Identify which cell holds the provided text, then report its (X, Y) central coordinate. 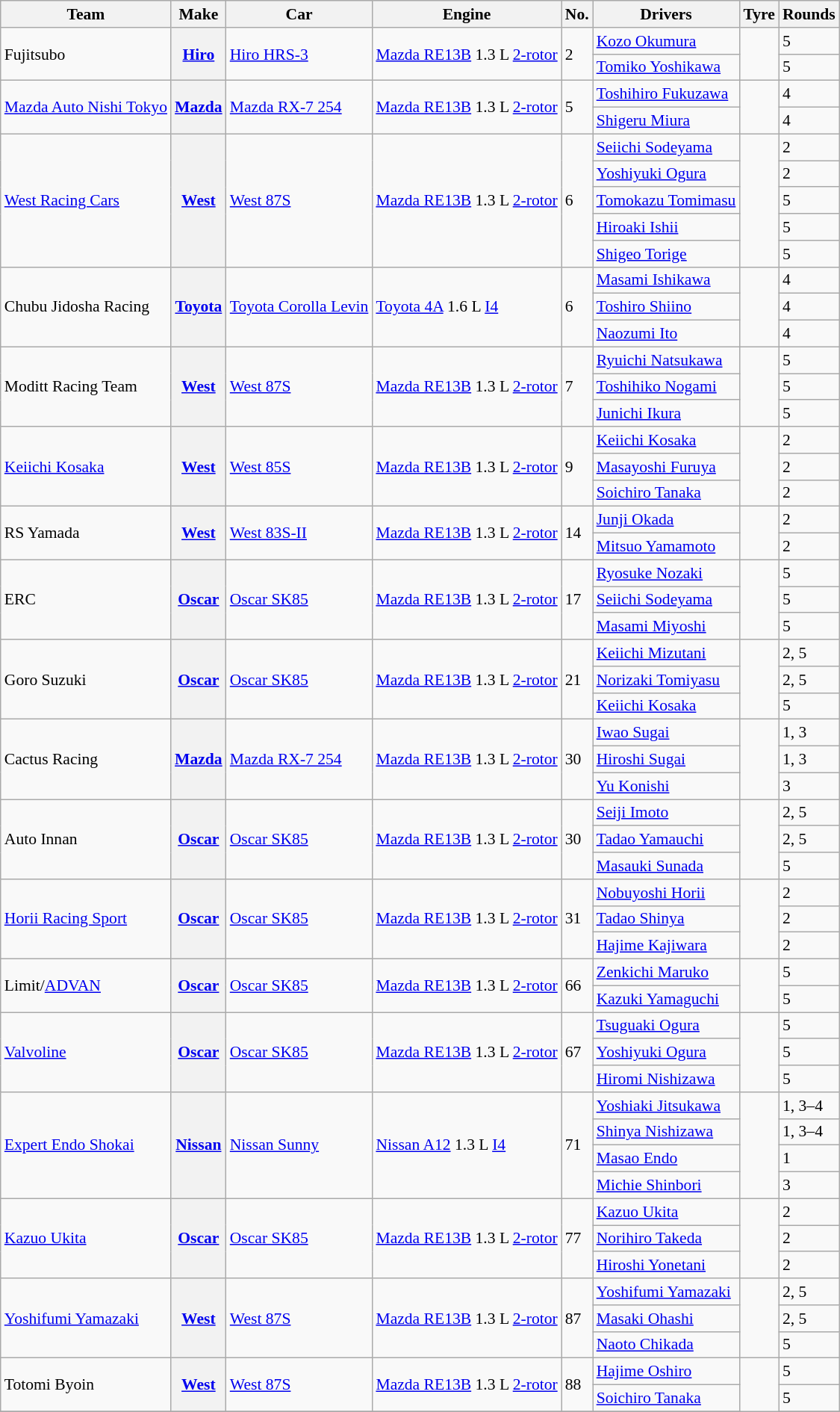
Fujitsubo (86, 54)
Goro Suzuki (86, 680)
Michie Shinbori (666, 1186)
Toyota (199, 306)
Limit/ADVAN (86, 986)
Masami Miyoshi (666, 627)
Tsuguaki Ogura (666, 1026)
Tomokazu Tomimasu (666, 201)
Horii Racing Sport (86, 919)
Naozumi Ito (666, 334)
Tyre (759, 14)
Ryuichi Natsukawa (666, 360)
Team (86, 14)
Masao Endo (666, 1159)
Engine (466, 14)
Ryosuke Nozaki (666, 573)
66 (577, 986)
Car (299, 14)
7 (577, 387)
Expert Endo Shokai (86, 1145)
Auto Innan (86, 840)
Mitsuo Yamamoto (666, 547)
Hiro HRS-3 (299, 54)
No. (577, 14)
Zenkichi Maruko (666, 973)
Tadao Shinya (666, 919)
Yu Konishi (666, 786)
Hiro (199, 54)
Hiroshi Sugai (666, 760)
Toyota Corolla Levin (299, 306)
Toshihiko Nogami (666, 387)
88 (577, 1385)
Cactus Racing (86, 759)
Shigeo Torige (666, 254)
Drivers (666, 14)
Tomiko Yoshikawa (666, 67)
Tadao Yamauchi (666, 840)
Masami Ishikawa (666, 280)
Toshiro Shiino (666, 307)
Toyota 4A 1.6 L I4 (466, 306)
Naoto Chikada (666, 1345)
Masauki Sunada (666, 866)
17 (577, 599)
87 (577, 1318)
Shinya Nishizawa (666, 1132)
Mazda Auto Nishi Tokyo (86, 108)
67 (577, 1052)
Norizaki Tomiyasu (666, 680)
Keiichi Mizutani (666, 653)
Junji Okada (666, 520)
Make (199, 14)
Chubu Jidosha Racing (86, 306)
Shigeru Miura (666, 121)
31 (577, 919)
Norihiro Takeda (666, 1239)
Kozo Okumura (666, 41)
RS Yamada (86, 533)
9 (577, 466)
21 (577, 680)
Hiromi Nishizawa (666, 1079)
ERC (86, 599)
Seiji Imoto (666, 813)
77 (577, 1239)
Valvoline (86, 1052)
West 85S (299, 466)
Yoshiaki Jitsukawa (666, 1106)
Junichi Ikura (666, 414)
Masaki Ohashi (666, 1319)
West 83S-II (299, 533)
Toshihiro Fukuzawa (666, 94)
Nissan (199, 1145)
Hiroshi Yonetani (666, 1266)
Moditt Racing Team (86, 387)
Totomi Byoin (86, 1385)
Hajime Kajiwara (666, 946)
Nobuyoshi Horii (666, 893)
Rounds (809, 14)
Kazuki Yamaguchi (666, 999)
Masayoshi Furuya (666, 467)
West Racing Cars (86, 200)
Nissan Sunny (299, 1145)
Nissan A12 1.3 L I4 (466, 1145)
1 (809, 1159)
Iwao Sugai (666, 733)
Hiroaki Ishii (666, 227)
14 (577, 533)
71 (577, 1145)
Hajime Oshiro (666, 1372)
